Provide the (x, y) coordinate of the cell's center where the given text is located.  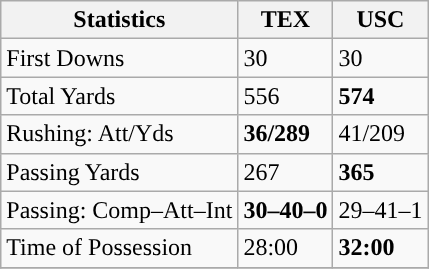
36/289 (286, 134)
41/209 (380, 134)
365 (380, 172)
Total Yards (120, 96)
28:00 (286, 248)
Passing Yards (120, 172)
29–41–1 (380, 210)
Statistics (120, 20)
30–40–0 (286, 210)
TEX (286, 20)
First Downs (120, 58)
556 (286, 96)
Rushing: Att/Yds (120, 134)
32:00 (380, 248)
Passing: Comp–Att–Int (120, 210)
Time of Possession (120, 248)
267 (286, 172)
574 (380, 96)
USC (380, 20)
